Return the [X, Y] coordinate for the center point of the cell that contains the specified text.  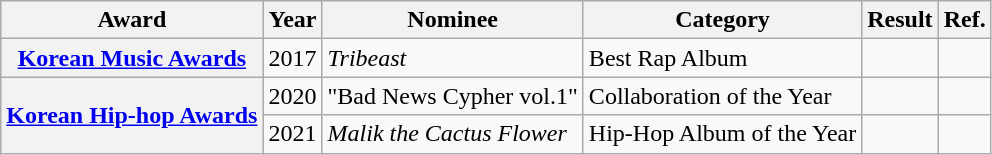
Korean Music Awards [132, 58]
Korean Hip-hop Awards [132, 115]
2021 [292, 134]
Year [292, 20]
Result [900, 20]
Award [132, 20]
2017 [292, 58]
Hip-Hop Album of the Year [722, 134]
Nominee [452, 20]
Category [722, 20]
Best Rap Album [722, 58]
Collaboration of the Year [722, 96]
Ref. [964, 20]
"Bad News Cypher vol.1" [452, 96]
Tribeast [452, 58]
2020 [292, 96]
Malik the Cactus Flower [452, 134]
